For the text-containing cell, return its midpoint in [X, Y] coordinate format. 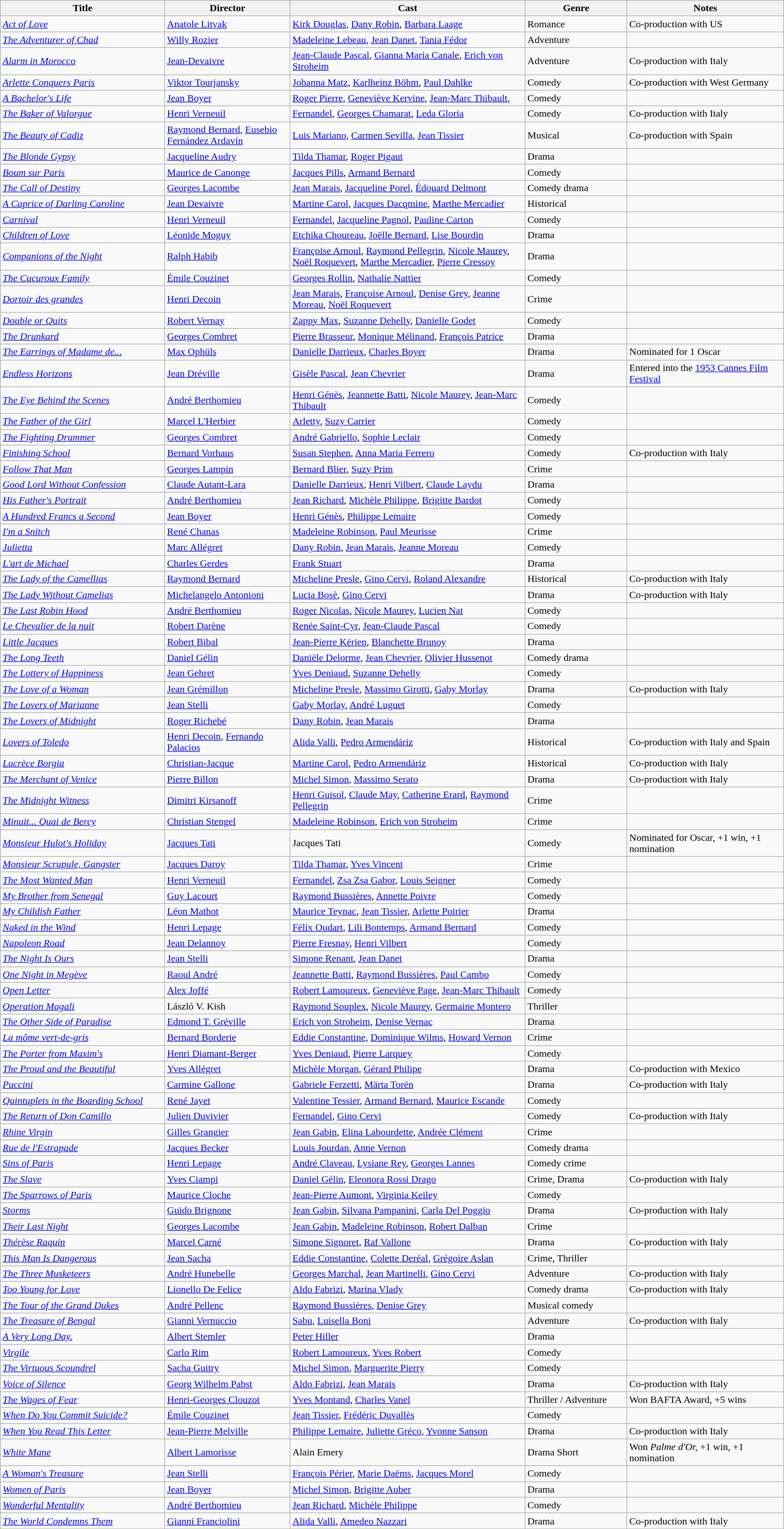
When You Read This Letter [83, 1431]
Valentine Tessier, Armand Bernard, Maurice Escande [408, 1101]
Fernandel, Zsa Zsa Gabor, Louis Seigner [408, 880]
Martine Carol, Jacques Dacqmine, Marthe Mercadier [408, 203]
Jean-Devaivre [227, 61]
Women of Paris [83, 1489]
The Lovers of Midnight [83, 720]
Open Letter [83, 990]
Jean Grémillon [227, 689]
Lionello De Felice [227, 1289]
Co-production with Mexico [705, 1069]
Act of Love [83, 24]
Musical [576, 135]
Raymond Bussières, Denise Grey [408, 1305]
Marc Allégret [227, 548]
Johanna Matz, Karlheinz Böhm, Paul Dahlke [408, 82]
Susan Stephen, Anna Maria Ferrero [408, 453]
Jean Marais, Jacqueline Porel, Édouard Delmont [408, 188]
Henri-Georges Clouzot [227, 1400]
Viktor Tourjansky [227, 82]
Director [227, 8]
Roger Nicolas, Nicole Maurey, Lucien Nat [408, 610]
L'art de Michael [83, 563]
Naked in the Wind [83, 927]
André Pellenc [227, 1305]
Jean-Pierre Melville [227, 1431]
Roger Richebé [227, 720]
Maurice Teynac, Jean Tissier, Arlette Poirier [408, 912]
Romance [576, 24]
La môme vert-de-gris [83, 1037]
Micheline Presle, Gino Cervi, Roland Alexandre [408, 579]
Charles Gerdes [227, 563]
Jean-Pierre Aumont, Virginia Keiley [408, 1195]
Raymond Souplex, Nicole Maurey, Germaine Montero [408, 1006]
Danièle Delorme, Jean Chevrier, Olivier Hussenot [408, 658]
Jean Delannoy [227, 943]
Gianni Franciolini [227, 1521]
A Bachelor's Life [83, 98]
Quintuplets in the Boarding School [83, 1101]
The Three Musketeers [83, 1273]
Fernandel, Georges Chamarat, Leda Gloria [408, 114]
Double or Quits [83, 321]
Carlo Rim [227, 1352]
Marcel L'Herbier [227, 421]
André Hunebelle [227, 1273]
Gisèle Pascal, Jean Chevrier [408, 373]
Puccini [83, 1085]
Aldo Fabrizi, Jean Marais [408, 1384]
Frank Stuart [408, 563]
The Return of Don Camillo [83, 1116]
Françoise Arnoul, Raymond Pellegrin, Nicole Maurey, Noël Roquevert, Marthe Mercadier, Pierre Cressoy [408, 256]
Pierre Billon [227, 779]
Erich von Stroheim, Denise Vernac [408, 1022]
François Périer, Marie Daëms, Jacques Morel [408, 1474]
Henri Decoin [227, 299]
Michèle Morgan, Gérard Philipe [408, 1069]
Notes [705, 8]
The Night Is Ours [83, 959]
A Caprice of Darling Caroline [83, 203]
Voice of Silence [83, 1384]
Jacques Pills, Armand Bernard [408, 172]
Jean Gabin, Madeleine Robinson, Robert Dalban [408, 1226]
Robert Lamoureux, Geneviève Page, Jean-Marc Thibault [408, 990]
Jean Sacha [227, 1258]
Roger Pierre, Geneviève Kervine, Jean-Marc Thibault, [408, 98]
Robert Darène [227, 626]
Comedy crime [576, 1163]
The Slave [83, 1179]
Crime, Thriller [576, 1258]
A Very Long Day. [83, 1337]
Guido Brignone [227, 1211]
Wonderful Mentality [83, 1505]
His Father's Portrait [83, 500]
Bernard Blier, Suzy Prim [408, 469]
One Night in Megève [83, 974]
Kirk Douglas, Dany Robin, Barbara Laage [408, 24]
René Chanas [227, 532]
Louis Jourdan, Anne Vernon [408, 1148]
The Eye Behind the Scenes [83, 400]
Won BAFTA Award, +5 wins [705, 1400]
Danielle Darrieux, Charles Boyer [408, 352]
Henri Génès, Philippe Lemaire [408, 516]
Carmine Gallone [227, 1085]
Edmond T. Gréville [227, 1022]
Tilda Thamar, Roger Pigaut [408, 156]
Co-production with West Germany [705, 82]
Crime, Drama [576, 1179]
Michel Simon, Marguerite Pierry [408, 1368]
Rhine Virgin [83, 1132]
The Lovers of Marianne [83, 705]
The Call of Destiny [83, 188]
Companions of the Night [83, 256]
Renée Saint-Cyr, Jean-Claude Pascal [408, 626]
Jean Gabin, Elina Labourdette, Andrée Clément [408, 1132]
Etchika Choureau, Joëlle Bernard, Lise Bourdin [408, 235]
Willy Rozier [227, 40]
Jacques Becker [227, 1148]
Guy Lacourt [227, 896]
Alida Valli, Pedro Armendáriz [408, 742]
Alain Emery [408, 1452]
A Woman's Treasure [83, 1474]
Gabriele Ferzetti, Märta Torén [408, 1085]
Félix Oudart, Lili Bontemps, Armand Bernard [408, 927]
Christian-Jacque [227, 763]
Eddie Constantine, Colette Deréal, Grégoire Aslan [408, 1258]
Jacqueline Audry [227, 156]
The Drunkard [83, 336]
Robert Vernay [227, 321]
Endless Horizons [83, 373]
The Porter from Maxim's [83, 1053]
Max Ophüls [227, 352]
The Tour of the Grand Dukes [83, 1305]
Dortoir des grandes [83, 299]
Genre [576, 8]
Nominated for Oscar, +1 win, +1 nomination [705, 843]
Michel Simon, Brigitte Auber [408, 1489]
Good Lord Without Confession [83, 484]
Raymond Bernard, Eusebio Fernández Ardavín [227, 135]
Georg Wilhelm Pabst [227, 1384]
This Man Is Dangerous [83, 1258]
Little Jacques [83, 642]
The Proud and the Beautiful [83, 1069]
Jean Richard, Michèle Philippe [408, 1505]
Julietta [83, 548]
Rue de l'Estrapade [83, 1148]
The Merchant of Venice [83, 779]
Jean Marais, Françoise Arnoul, Denise Grey, Jeanne Moreau, Noël Roquevert [408, 299]
Simone Renant, Jean Danet [408, 959]
Jeannette Batti, Raymond Bussières, Paul Cambo [408, 974]
Sabu, Luisella Boni [408, 1321]
Jean Tissier, Frédéric Duvallès [408, 1415]
Zappy Max, Suzanne Dehelly, Danielle Godet [408, 321]
Georges Rollin, Nathalie Nattier [408, 278]
Alida Valli, Amedeo Nazzari [408, 1521]
Yves Ciampi [227, 1179]
Storms [83, 1211]
Jean-Claude Pascal, Gianna Maria Canale, Erich von Stroheim [408, 61]
Dany Robin, Jean Marais [408, 720]
Won Palme d'Or, +1 win, +1 nomination [705, 1452]
Napoleon Road [83, 943]
André Claveau, Lysiane Rey, Georges Lannes [408, 1163]
Peter Hiller [408, 1337]
Raymond Bernard [227, 579]
Jean-Pierre Kérien, Blanchette Brunoy [408, 642]
Follow That Man [83, 469]
Jean Dréville [227, 373]
A Hundred Francs a Second [83, 516]
Pierre Fresnay, Henri Vilbert [408, 943]
Jacques Daroy [227, 864]
The Midnight Witness [83, 801]
Philippe Lemaire, Juliette Gréco, Yvonne Sanson [408, 1431]
Michelangelo Antonioni [227, 595]
Christian Stengel [227, 822]
Claude Autant-Lara [227, 484]
Madeleine Robinson, Erich von Stroheim [408, 822]
Raoul André [227, 974]
Maurice de Canonge [227, 172]
Henri Decoin, Fernando Palacios [227, 742]
Aldo Fabrizi, Marina Vlady [408, 1289]
Nominated for 1 Oscar [705, 352]
Robert Lamoureux, Yves Robert [408, 1352]
Léon Mathot [227, 912]
László V. Kish [227, 1006]
The Last Robin Hood [83, 610]
Boum sur Paris [83, 172]
The Baker of Valorgue [83, 114]
Too Young for Love [83, 1289]
Drama Short [576, 1452]
The Adventurer of Chad [83, 40]
Yves Allégret [227, 1069]
Henri Génès, Jeannette Batti, Nicole Maurey, Jean-Marc Thibault [408, 400]
The Beauty of Cadiz [83, 135]
Carnival [83, 220]
Thriller / Adventure [576, 1400]
Alex Joffé [227, 990]
Yves Montand, Charles Vanel [408, 1400]
Danielle Darrieux, Henri Vilbert, Claude Laydu [408, 484]
Yves Deniaud, Pierre Larquey [408, 1053]
The Lady of the Camellias [83, 579]
Operation Magali [83, 1006]
Georges Lampin [227, 469]
Madeleine Robinson, Paul Meurisse [408, 532]
White Mane [83, 1452]
Georges Marchal, Jean Martinelli, Gino Cervi [408, 1273]
Martine Carol, Pedro Armendáriz [408, 763]
Thriller [576, 1006]
Dany Robin, Jean Marais, Jeanne Moreau [408, 548]
The Sparrows of Paris [83, 1195]
The Wages of Fear [83, 1400]
Robert Bibal [227, 642]
I'm a Snitch [83, 532]
Le Chevalier de la nuit [83, 626]
The Virtuous Scoundrel [83, 1368]
Raymond Bussières, Annette Poivre [408, 896]
Daniel Gélin, Eleonora Rossi Drago [408, 1179]
My Childish Father [83, 912]
André Gabriello, Sophie Leclair [408, 437]
Micheline Presle, Massimo Girotti, Gaby Morlay [408, 689]
The World Condemns Them [83, 1521]
Marcel Carné [227, 1242]
Jean Devaivre [227, 203]
Gilles Grangier [227, 1132]
Dimitri Kirsanoff [227, 801]
The Lottery of Happiness [83, 673]
The Long Teeth [83, 658]
Arlette Conquers Paris [83, 82]
Albert Lamorisse [227, 1452]
Anatole Litvak [227, 24]
The Cucuroux Family [83, 278]
Virgile [83, 1352]
When Do You Commit Suicide? [83, 1415]
Simone Signoret, Raf Vallone [408, 1242]
Bernard Borderie [227, 1037]
Minuit... Quai de Bercy [83, 822]
Fernandel, Jacqueline Pagnol, Pauline Carton [408, 220]
The Fighting Drummer [83, 437]
Maurice Cloche [227, 1195]
Arletty, Suzy Carrier [408, 421]
Co-production with Italy and Spain [705, 742]
The Father of the Girl [83, 421]
Henri Diamant-Berger [227, 1053]
Pierre Brasseur, Monique Mélinand, François Patrice [408, 336]
Sacha Guitry [227, 1368]
Bernard Vorhaus [227, 453]
Finishing School [83, 453]
The Most Wanted Man [83, 880]
Madeleine Lebeau, Jean Danet, Tania Fédor [408, 40]
Musical comedy [576, 1305]
My Brother from Senegal [83, 896]
Lucia Bosè, Gino Cervi [408, 595]
Jean Gehret [227, 673]
Albert Stemler [227, 1337]
Eddie Constantine, Dominique Wilms, Howard Vernon [408, 1037]
Sins of Paris [83, 1163]
Gaby Morlay, André Luguet [408, 705]
The Lady Without Camelias [83, 595]
Ralph Habib [227, 256]
Children of Love [83, 235]
Jean Richard, Michèle Philippe, Brigitte Bardot [408, 500]
Fernandel, Gino Cervi [408, 1116]
Alarm in Morocco [83, 61]
Lucrèce Borgia [83, 763]
The Earrings of Madame de... [83, 352]
Michel Simon, Massimo Serato [408, 779]
Léonide Moguy [227, 235]
Thérèse Raquin [83, 1242]
Daniel Gélin [227, 658]
The Treasure of Bengal [83, 1321]
Cast [408, 8]
Jean Gabin, Silvana Pampanini, Carla Del Poggio [408, 1211]
The Blonde Gypsy [83, 156]
Co-production with US [705, 24]
René Jayet [227, 1101]
Monsieur Hulot's Holiday [83, 843]
Lovers of Toledo [83, 742]
Gianni Vernuccio [227, 1321]
The Love of a Woman [83, 689]
The Other Side of Paradise [83, 1022]
Their Last Night [83, 1226]
Julien Duvivier [227, 1116]
Title [83, 8]
Entered into the 1953 Cannes Film Festival [705, 373]
Yves Deniaud, Suzanne Dehelly [408, 673]
Luis Mariano, Carmen Sevilla, Jean Tissier [408, 135]
Henri Guisol, Claude May, Catherine Erard, Raymond Pellegrin [408, 801]
Monsieur Scrupule, Gangster [83, 864]
Co-production with Spain [705, 135]
Tilda Thamar, Yves Vincent [408, 864]
